Provide the (x, y) coordinate of the cell's center where the given text is located.  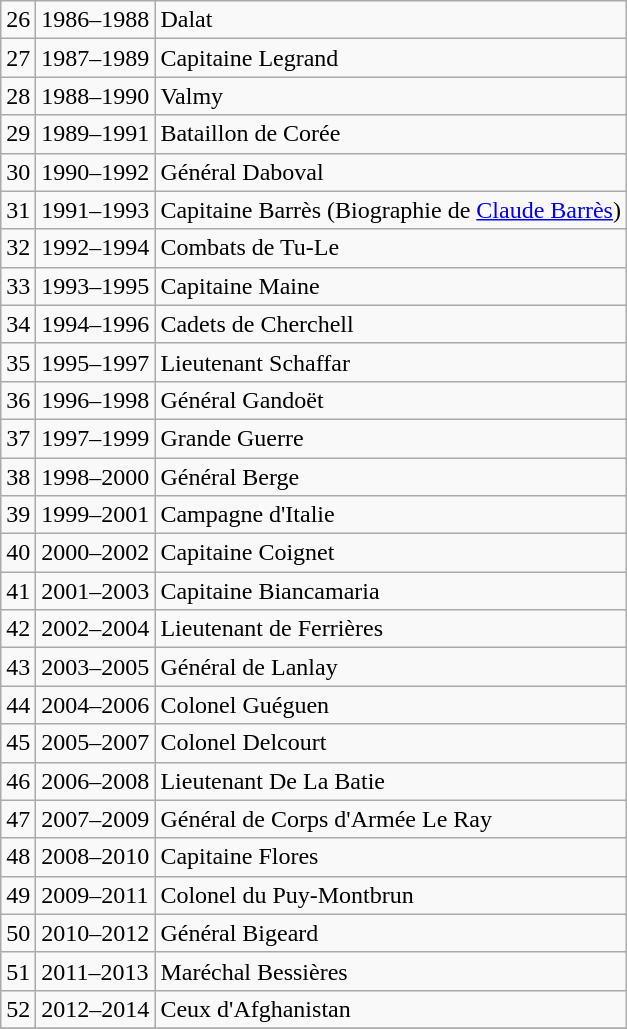
Valmy (391, 96)
Général Daboval (391, 172)
Général de Corps d'Armée Le Ray (391, 819)
Lieutenant De La Batie (391, 781)
Lieutenant Schaffar (391, 362)
34 (18, 324)
Général Bigeard (391, 933)
Combats de Tu-Le (391, 248)
38 (18, 477)
50 (18, 933)
2012–2014 (96, 1009)
40 (18, 553)
Colonel du Puy-Montbrun (391, 895)
Général de Lanlay (391, 667)
30 (18, 172)
2001–2003 (96, 591)
1997–1999 (96, 438)
51 (18, 971)
2003–2005 (96, 667)
1994–1996 (96, 324)
2008–2010 (96, 857)
1992–1994 (96, 248)
Colonel Delcourt (391, 743)
Maréchal Bessières (391, 971)
1995–1997 (96, 362)
42 (18, 629)
31 (18, 210)
2004–2006 (96, 705)
48 (18, 857)
1990–1992 (96, 172)
2009–2011 (96, 895)
33 (18, 286)
27 (18, 58)
1999–2001 (96, 515)
Bataillon de Corée (391, 134)
37 (18, 438)
Général Gandoët (391, 400)
46 (18, 781)
Colonel Guéguen (391, 705)
1991–1993 (96, 210)
44 (18, 705)
2011–2013 (96, 971)
35 (18, 362)
49 (18, 895)
2007–2009 (96, 819)
2010–2012 (96, 933)
41 (18, 591)
Capitaine Coignet (391, 553)
26 (18, 20)
28 (18, 96)
1986–1988 (96, 20)
1993–1995 (96, 286)
Général Berge (391, 477)
39 (18, 515)
Capitaine Legrand (391, 58)
Dalat (391, 20)
45 (18, 743)
Capitaine Barrès (Biographie de Claude Barrès) (391, 210)
Capitaine Biancamaria (391, 591)
43 (18, 667)
52 (18, 1009)
1988–1990 (96, 96)
47 (18, 819)
Lieutenant de Ferrières (391, 629)
Campagne d'Italie (391, 515)
29 (18, 134)
Capitaine Maine (391, 286)
36 (18, 400)
Ceux d'Afghanistan (391, 1009)
2006–2008 (96, 781)
32 (18, 248)
Grande Guerre (391, 438)
1998–2000 (96, 477)
Cadets de Cherchell (391, 324)
1996–1998 (96, 400)
1987–1989 (96, 58)
Capitaine Flores (391, 857)
2002–2004 (96, 629)
2000–2002 (96, 553)
1989–1991 (96, 134)
2005–2007 (96, 743)
